Scan for the cell matching the given text and deliver its (X, Y) coordinate at center. 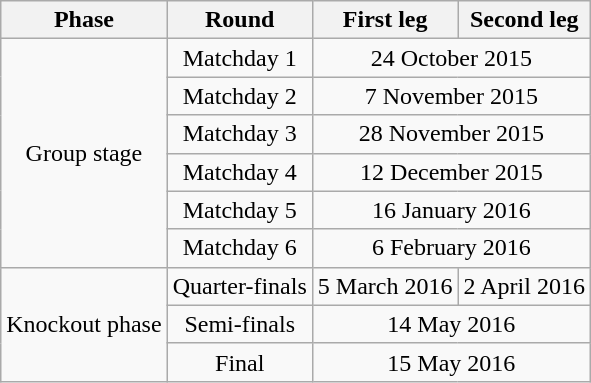
Quarter-finals (240, 286)
Matchday 2 (240, 96)
Matchday 3 (240, 134)
Group stage (84, 153)
Round (240, 20)
2 April 2016 (524, 286)
Knockout phase (84, 324)
Second leg (524, 20)
First leg (385, 20)
14 May 2016 (451, 324)
Matchday 1 (240, 58)
Final (240, 362)
Matchday 5 (240, 210)
28 November 2015 (451, 134)
Phase (84, 20)
12 December 2015 (451, 172)
Matchday 6 (240, 248)
Semi-finals (240, 324)
6 February 2016 (451, 248)
15 May 2016 (451, 362)
5 March 2016 (385, 286)
7 November 2015 (451, 96)
24 October 2015 (451, 58)
16 January 2016 (451, 210)
Matchday 4 (240, 172)
